Locate the cell with the specified text and output its [X, Y] center coordinate. 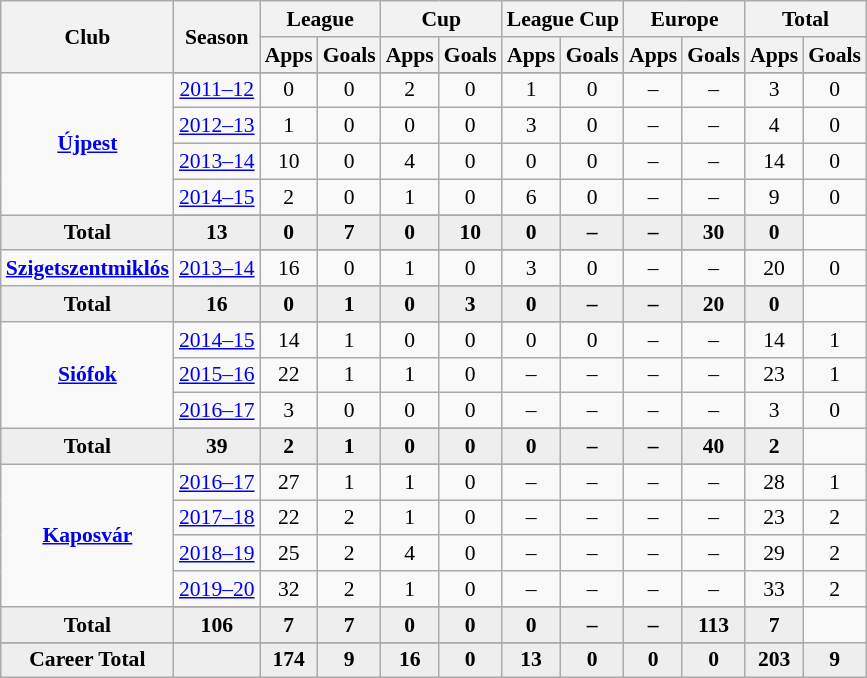
Career Total [88, 660]
Szigetszentmiklós [88, 269]
25 [289, 554]
30 [714, 233]
106 [217, 625]
203 [774, 660]
32 [289, 589]
Europe [684, 19]
174 [289, 660]
Cup [442, 19]
League [320, 19]
Season [217, 36]
39 [217, 447]
2012–13 [217, 126]
2019–20 [217, 589]
29 [774, 554]
Újpest [88, 143]
2011–12 [217, 90]
League Cup [563, 19]
2017–18 [217, 518]
Club [88, 36]
6 [532, 197]
113 [714, 625]
2015–16 [217, 375]
Siófok [88, 376]
Kaposvár [88, 535]
33 [774, 589]
40 [714, 447]
28 [774, 482]
2018–19 [217, 554]
27 [289, 482]
